Search for the cell housing the specified text and yield its (X, Y) center coordinate. 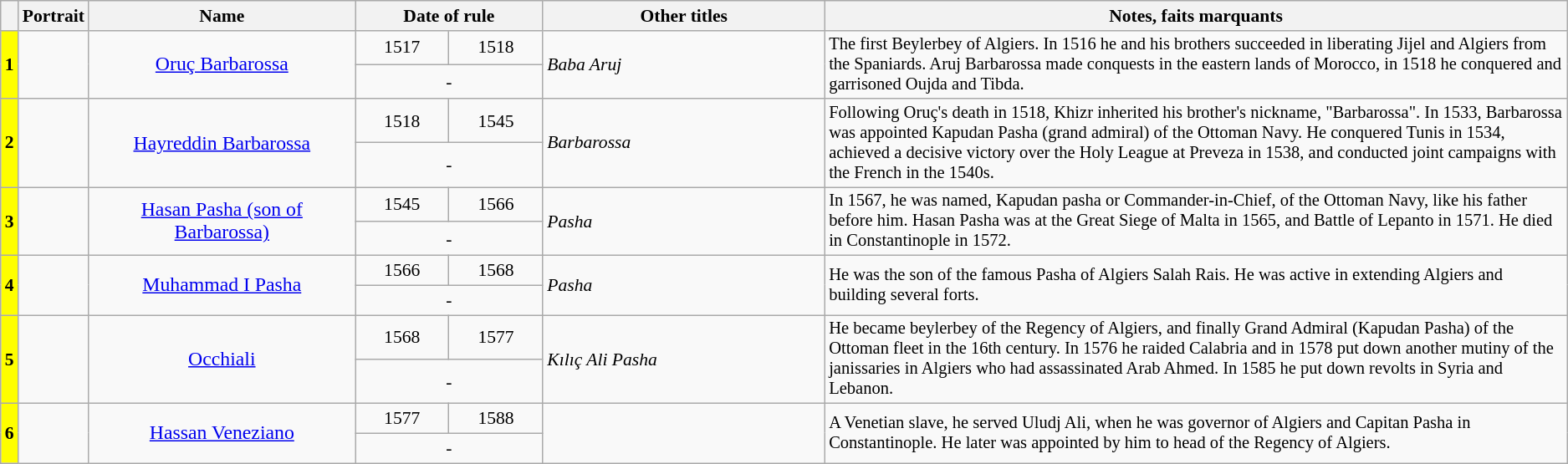
1588 (496, 419)
Hassan Veneziano (222, 433)
Barbarossa (684, 143)
He was the son of the famous Pasha of Algiers Salah Rais. He was active in extending Algiers and building several forts. (1196, 286)
Name (222, 16)
Kılıç Ali Pasha (684, 359)
Hasan Pasha (son of Barbarossa) (222, 222)
1517 (401, 48)
Occhiali (222, 359)
Muhammad I Pasha (222, 286)
Portrait (54, 16)
Notes, faits marquants (1196, 16)
Oruç Barbarossa (222, 65)
4 (10, 286)
2 (10, 143)
Date of rule (448, 16)
Baba Aruj (684, 65)
1 (10, 65)
3 (10, 222)
Other titles (684, 16)
Hayreddin Barbarossa (222, 143)
5 (10, 359)
6 (10, 433)
